Find where the given text appears and provide that cell's center as [X, Y] coordinate. 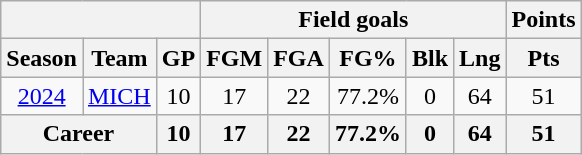
FGA [299, 58]
MICH [119, 96]
Lng [480, 58]
Season [42, 58]
GP [178, 58]
FG% [368, 58]
Field goals [354, 20]
FGM [234, 58]
Pts [544, 58]
2024 [42, 96]
Team [119, 58]
Blk [430, 58]
Career [78, 134]
Points [544, 20]
